Locate the cell with the specified text and output its (X, Y) center coordinate. 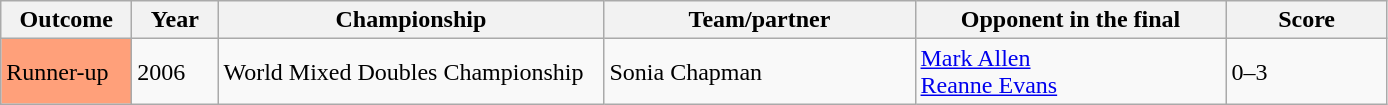
Sonia Chapman (760, 72)
World Mixed Doubles Championship (411, 72)
Runner-up (66, 72)
Team/partner (760, 20)
Mark Allen Reanne Evans (1070, 72)
Championship (411, 20)
0–3 (1306, 72)
2006 (175, 72)
Year (175, 20)
Outcome (66, 20)
Score (1306, 20)
Opponent in the final (1070, 20)
